For the text-containing cell, return its midpoint in [x, y] coordinate format. 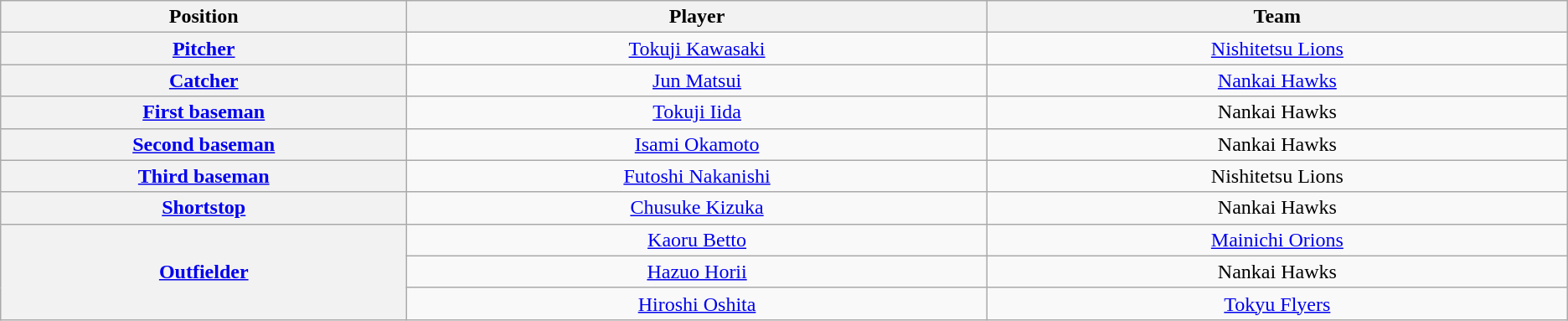
Catcher [204, 80]
Hiroshi Oshita [697, 303]
Player [697, 17]
Team [1277, 17]
Pitcher [204, 49]
Outfielder [204, 272]
Hazuo Horii [697, 272]
First baseman [204, 112]
Third baseman [204, 176]
Isami Okamoto [697, 144]
Second baseman [204, 144]
Shortstop [204, 208]
Kaoru Betto [697, 240]
Mainichi Orions [1277, 240]
Tokyu Flyers [1277, 303]
Tokuji Iida [697, 112]
Chusuke Kizuka [697, 208]
Jun Matsui [697, 80]
Tokuji Kawasaki [697, 49]
Position [204, 17]
Futoshi Nakanishi [697, 176]
